Capture the cell that displays the provided text and extract its (X, Y) central coordinate. 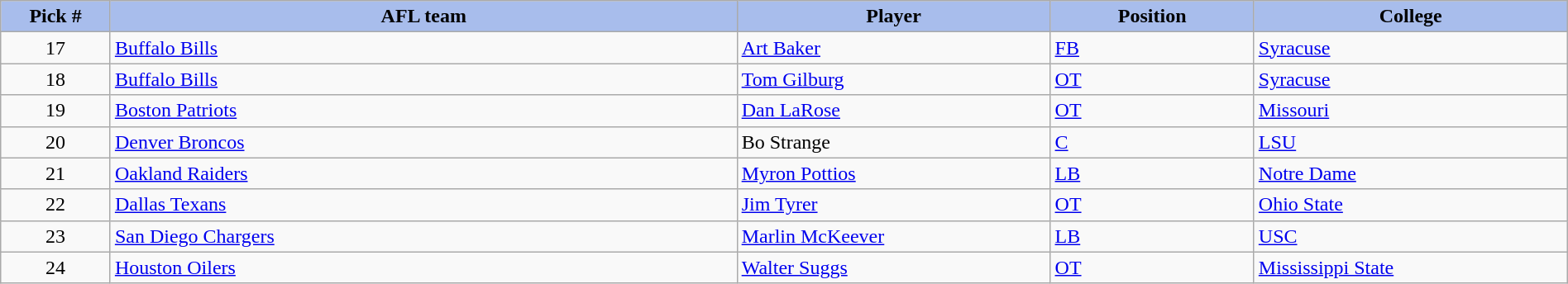
Tom Gilburg (893, 79)
Houston Oilers (423, 267)
Ohio State (1411, 205)
Dallas Texans (423, 205)
USC (1411, 236)
San Diego Chargers (423, 236)
Bo Strange (893, 142)
Missouri (1411, 111)
Myron Pottios (893, 173)
Dan LaRose (893, 111)
Position (1152, 17)
21 (56, 173)
Art Baker (893, 48)
AFL team (423, 17)
22 (56, 205)
Pick # (56, 17)
23 (56, 236)
Notre Dame (1411, 173)
Denver Broncos (423, 142)
Boston Patriots (423, 111)
20 (56, 142)
17 (56, 48)
C (1152, 142)
LSU (1411, 142)
18 (56, 79)
Oakland Raiders (423, 173)
Jim Tyrer (893, 205)
Player (893, 17)
Mississippi State (1411, 267)
Walter Suggs (893, 267)
Marlin McKeever (893, 236)
19 (56, 111)
24 (56, 267)
FB (1152, 48)
College (1411, 17)
